Find where the given text appears and provide that cell's center as [X, Y] coordinate. 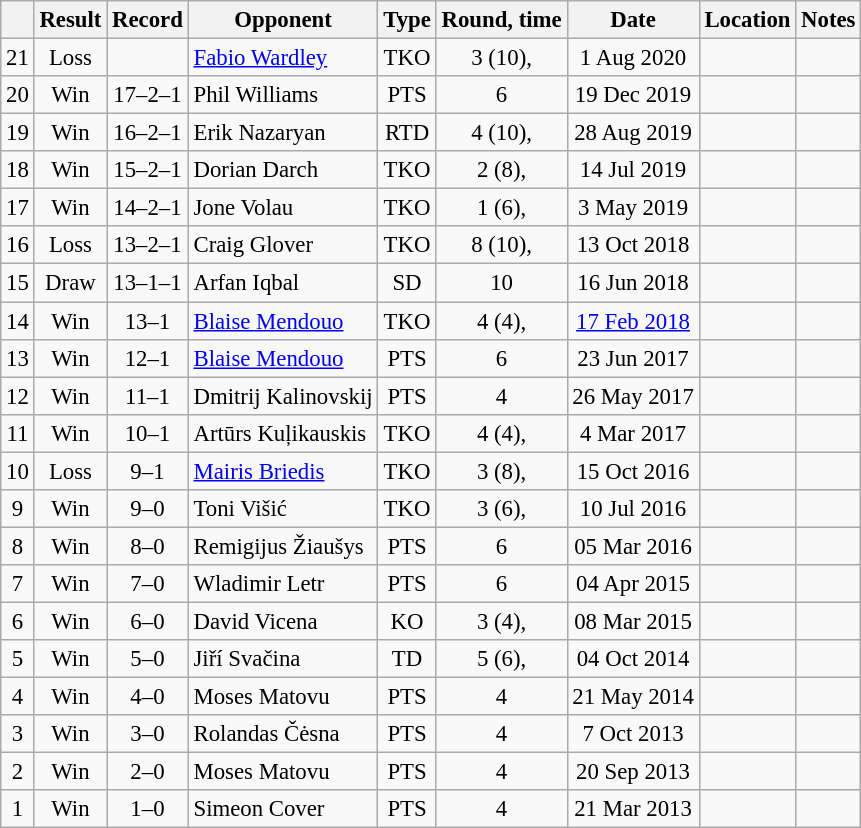
12 [18, 396]
10–1 [148, 433]
3 (6), [502, 509]
2 [18, 772]
17 Feb 2018 [633, 321]
5 [18, 659]
16 [18, 245]
04 Oct 2014 [633, 659]
4 Mar 2017 [633, 433]
Date [633, 20]
13–1 [148, 321]
9–1 [148, 471]
7 [18, 584]
Jone Volau [283, 208]
1 [18, 809]
8–0 [148, 546]
Fabio Wardley [283, 58]
1–0 [148, 809]
18 [18, 170]
Erik Nazaryan [283, 133]
23 Jun 2017 [633, 358]
Craig Glover [283, 245]
Notes [828, 20]
6–0 [148, 621]
Draw [70, 283]
Mairis Briedis [283, 471]
08 Mar 2015 [633, 621]
19 Dec 2019 [633, 95]
Remigijus Žiaušys [283, 546]
15–2–1 [148, 170]
1 Aug 2020 [633, 58]
21 Mar 2013 [633, 809]
David Vicena [283, 621]
9 [18, 509]
14 [18, 321]
3 May 2019 [633, 208]
05 Mar 2016 [633, 546]
Dmitrij Kalinovskij [283, 396]
21 [18, 58]
5 (6), [502, 659]
20 Sep 2013 [633, 772]
11 [18, 433]
Toni Višić [283, 509]
5–0 [148, 659]
15 [18, 283]
9–0 [148, 509]
7–0 [148, 584]
17 [18, 208]
3 (8), [502, 471]
10 Jul 2016 [633, 509]
8 [18, 546]
Artūrs Kuļikauskis [283, 433]
SD [407, 283]
8 (10), [502, 245]
11–1 [148, 396]
17–2–1 [148, 95]
Phil Williams [283, 95]
16 Jun 2018 [633, 283]
16–2–1 [148, 133]
20 [18, 95]
3 (10), [502, 58]
13–1–1 [148, 283]
3 [18, 734]
4 (10), [502, 133]
Jiří Svačina [283, 659]
Type [407, 20]
RTD [407, 133]
13 Oct 2018 [633, 245]
Simeon Cover [283, 809]
26 May 2017 [633, 396]
14 Jul 2019 [633, 170]
3 (4), [502, 621]
28 Aug 2019 [633, 133]
Location [748, 20]
2–0 [148, 772]
04 Apr 2015 [633, 584]
12–1 [148, 358]
Dorian Darch [283, 170]
Rolandas Čėsna [283, 734]
3–0 [148, 734]
19 [18, 133]
14–2–1 [148, 208]
1 (6), [502, 208]
4–0 [148, 697]
Wladimir Letr [283, 584]
21 May 2014 [633, 697]
2 (8), [502, 170]
Arfan Iqbal [283, 283]
Result [70, 20]
13 [18, 358]
Round, time [502, 20]
13–2–1 [148, 245]
KO [407, 621]
Record [148, 20]
Opponent [283, 20]
15 Oct 2016 [633, 471]
TD [407, 659]
7 Oct 2013 [633, 734]
